Output the [x, y] coordinate of the center of the cell containing the given text.  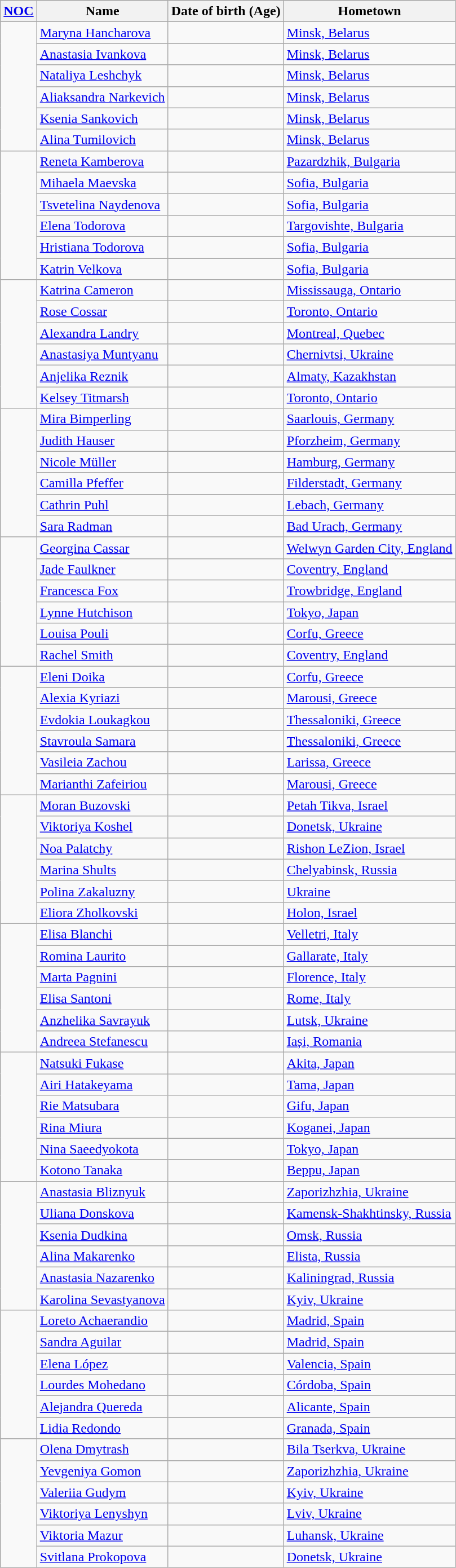
Holon, Israel [370, 913]
Elisa Santoni [103, 999]
Katrin Velkova [103, 269]
Welwyn Garden City, England [370, 548]
Nicole Müller [103, 462]
Larissa, Greece [370, 763]
Georgina Cassar [103, 548]
Viktoriya Koshel [103, 827]
Evdokia Loukagkou [103, 720]
Yevgeniya Gomon [103, 1471]
Eleni Doika [103, 677]
Alejandra Quereda [103, 1407]
Alina Tumilovich [103, 140]
Vasileia Zachou [103, 763]
Loreto Achaerandio [103, 1321]
Beppu, Japan [370, 1170]
Anastasiya Muntyanu [103, 355]
Alina Makarenko [103, 1256]
Omsk, Russia [370, 1235]
Valencia, Spain [370, 1364]
Pazardzhik, Bulgaria [370, 161]
Lourdes Mohedano [103, 1385]
Marina Shults [103, 870]
Valeriia Gudym [103, 1492]
Noa Palatchy [103, 848]
Eliora Zholkovski [103, 913]
Almaty, Kazakhstan [370, 376]
Jade Faulkner [103, 569]
Anastasia Bliznyuk [103, 1192]
Alexia Kyriazi [103, 698]
Anastasia Ivankova [103, 54]
Alicante, Spain [370, 1407]
Gifu, Japan [370, 1106]
Córdoba, Spain [370, 1385]
Camilla Pfeffer [103, 483]
Viktoria Mazur [103, 1535]
Aliaksandra Narkevich [103, 97]
Pforzheim, Germany [370, 441]
Bila Tserkva, Ukraine [370, 1450]
Trowbridge, England [370, 591]
Kamensk-Shakhtinsky, Russia [370, 1213]
Andreea Stefanescu [103, 1042]
Uliana Donskova [103, 1213]
Rishon LeZion, Israel [370, 848]
Saarlouis, Germany [370, 419]
Francesca Fox [103, 591]
NOC [19, 11]
Date of birth (Age) [225, 11]
Ksenia Dudkina [103, 1235]
Name [103, 11]
Svitlana Prokopova [103, 1557]
Rina Miura [103, 1127]
Rome, Italy [370, 999]
Kotono Tanaka [103, 1170]
Chelyabinsk, Russia [370, 870]
Rose Cossar [103, 312]
Cathrin Puhl [103, 505]
Sandra Aguilar [103, 1342]
Luhansk, Ukraine [370, 1535]
Hometown [370, 11]
Rachel Smith [103, 655]
Marianthi Zafeiriou [103, 784]
Kaliningrad, Russia [370, 1278]
Petah Tikva, Israel [370, 805]
Viktoriya Lenyshyn [103, 1514]
Natsuki Fukase [103, 1063]
Tsvetelina Naydenova [103, 204]
Kelsey Titmarsh [103, 398]
Lutsk, Ukraine [370, 1020]
Iași, Romania [370, 1042]
Airi Hatakeyama [103, 1085]
Bad Urach, Germany [370, 526]
Ukraine [370, 891]
Nina Saeedyokota [103, 1149]
Lidia Redondo [103, 1428]
Elena Todorova [103, 226]
Stavroula Samara [103, 741]
Mississauga, Ontario [370, 290]
Koganei, Japan [370, 1127]
Florence, Italy [370, 977]
Gallarate, Italy [370, 956]
Moran Buzovski [103, 805]
Judith Hauser [103, 441]
Mihaela Maevska [103, 183]
Tama, Japan [370, 1085]
Mira Bimperling [103, 419]
Lviv, Ukraine [370, 1514]
Chernivtsi, Ukraine [370, 355]
Akita, Japan [370, 1063]
Hamburg, Germany [370, 462]
Anzhelika Savrayuk [103, 1020]
Alexandra Landry [103, 333]
Granada, Spain [370, 1428]
Karolina Sevastyanova [103, 1299]
Filderstadt, Germany [370, 483]
Olena Dmytrash [103, 1450]
Elisa Blanchi [103, 934]
Montreal, Quebec [370, 333]
Maryna Hancharova [103, 33]
Polina Zakaluzny [103, 891]
Romina Laurito [103, 956]
Elista, Russia [370, 1256]
Elena López [103, 1364]
Anastasia Nazarenko [103, 1278]
Hristiana Todorova [103, 247]
Targovishte, Bulgaria [370, 226]
Marta Pagnini [103, 977]
Ksenia Sankovich [103, 118]
Velletri, Italy [370, 934]
Lynne Hutchison [103, 612]
Lebach, Germany [370, 505]
Reneta Kamberova [103, 161]
Louisa Pouli [103, 634]
Rie Matsubara [103, 1106]
Anjelika Reznik [103, 376]
Nataliya Leshchyk [103, 76]
Sara Radman [103, 526]
Katrina Cameron [103, 290]
